Provide the (X, Y) coordinate of the cell's center where the given text is located.  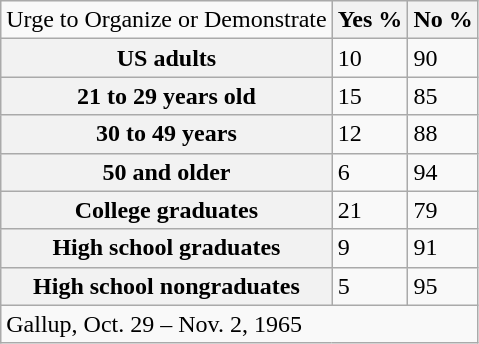
21 (370, 210)
Urge to Organize or Demonstrate (166, 20)
85 (443, 96)
High school graduates (166, 248)
21 to 29 years old (166, 96)
6 (370, 172)
5 (370, 286)
50 and older (166, 172)
US adults (166, 58)
79 (443, 210)
9 (370, 248)
15 (370, 96)
10 (370, 58)
No % (443, 20)
High school nongraduates (166, 286)
Yes % (370, 20)
12 (370, 134)
88 (443, 134)
94 (443, 172)
95 (443, 286)
College graduates (166, 210)
Gallup, Oct. 29 – Nov. 2, 1965 (240, 324)
91 (443, 248)
30 to 49 years (166, 134)
90 (443, 58)
